Scan for the cell matching the given text and deliver its (X, Y) coordinate at center. 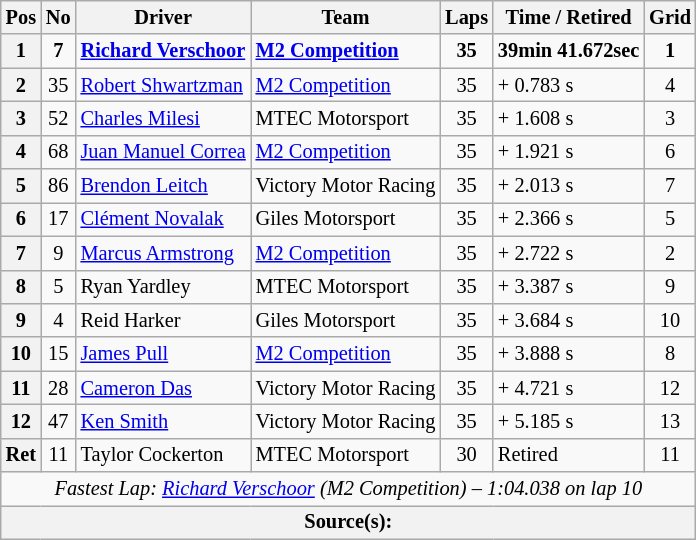
Ken Smith (164, 421)
+ 1.921 s (568, 152)
+ 3.387 s (568, 287)
Robert Shwartzman (164, 85)
Clément Novalak (164, 219)
Richard Verschoor (164, 51)
Team (346, 17)
15 (58, 354)
+ 1.608 s (568, 118)
39min 41.672sec (568, 51)
Retired (568, 455)
+ 5.185 s (568, 421)
68 (58, 152)
30 (466, 455)
Time / Retired (568, 17)
Driver (164, 17)
Taylor Cockerton (164, 455)
17 (58, 219)
52 (58, 118)
Marcus Armstrong (164, 253)
Pos (21, 17)
+ 3.684 s (568, 320)
47 (58, 421)
Laps (466, 17)
No (58, 17)
Charles Milesi (164, 118)
86 (58, 186)
+ 2.722 s (568, 253)
13 (670, 421)
+ 0.783 s (568, 85)
Grid (670, 17)
28 (58, 388)
Ryan Yardley (164, 287)
+ 3.888 s (568, 354)
Source(s): (348, 522)
Reid Harker (164, 320)
+ 4.721 s (568, 388)
Juan Manuel Correa (164, 152)
+ 2.366 s (568, 219)
Brendon Leitch (164, 186)
Cameron Das (164, 388)
James Pull (164, 354)
Fastest Lap: Richard Verschoor (M2 Competition) – 1:04.038 on lap 10 (348, 489)
Ret (21, 455)
+ 2.013 s (568, 186)
